Locate the cell with the specified text and output its (X, Y) center coordinate. 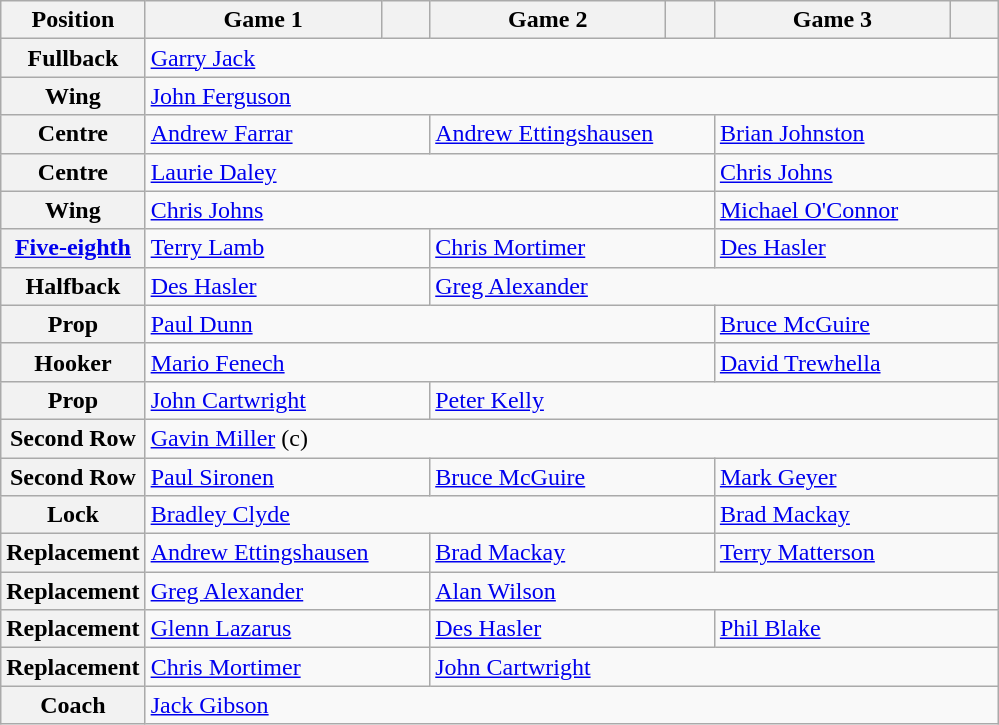
Alan Wilson (714, 591)
Game 2 (548, 20)
John Ferguson (572, 96)
David Trewhella (856, 362)
Hooker (73, 362)
Laurie Daley (430, 172)
Mark Geyer (856, 477)
Paul Dunn (430, 324)
Game 3 (832, 20)
Jack Gibson (572, 705)
Terry Lamb (288, 248)
Terry Matterson (856, 553)
Brian Johnston (856, 134)
Paul Sironen (288, 477)
Fullback (73, 58)
Halfback (73, 286)
Gavin Miller (c) (572, 438)
Andrew Farrar (288, 134)
Lock (73, 515)
Garry Jack (572, 58)
Bradley Clyde (430, 515)
Coach (73, 705)
Game 1 (263, 20)
Five-eighth (73, 248)
Position (73, 20)
Glenn Lazarus (288, 629)
Mario Fenech (430, 362)
Peter Kelly (714, 400)
Michael O'Connor (856, 210)
Phil Blake (856, 629)
